Pinpoint the cell where the given text exists, returning its (X, Y) midpoint coordinate. 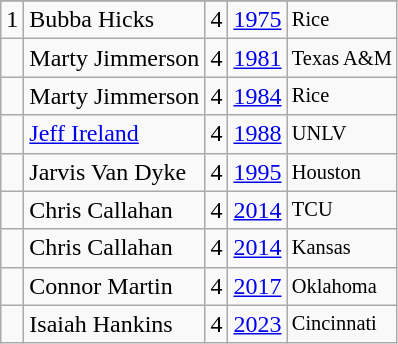
1984 (258, 96)
Oklahoma (342, 286)
Houston (342, 172)
1981 (258, 58)
1988 (258, 134)
1975 (258, 20)
2017 (258, 286)
Jeff Ireland (114, 134)
UNLV (342, 134)
Texas A&M (342, 58)
2023 (258, 324)
1995 (258, 172)
TCU (342, 210)
Cincinnati (342, 324)
Isaiah Hankins (114, 324)
Kansas (342, 248)
Bubba Hicks (114, 20)
Connor Martin (114, 286)
Jarvis Van Dyke (114, 172)
1 (12, 20)
